Detect which cell encompasses the target text, then output its [X, Y] center coordinate. 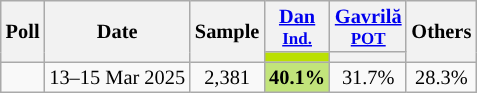
31.7% [368, 78]
40.1% [297, 78]
GavrilăPOT [368, 26]
Date [117, 30]
Others [441, 30]
13–15 Mar 2025 [117, 78]
28.3% [441, 78]
Sample [227, 30]
Poll [23, 30]
DanInd. [297, 26]
2,381 [227, 78]
